Identify which cell holds the provided text, then report its [X, Y] central coordinate. 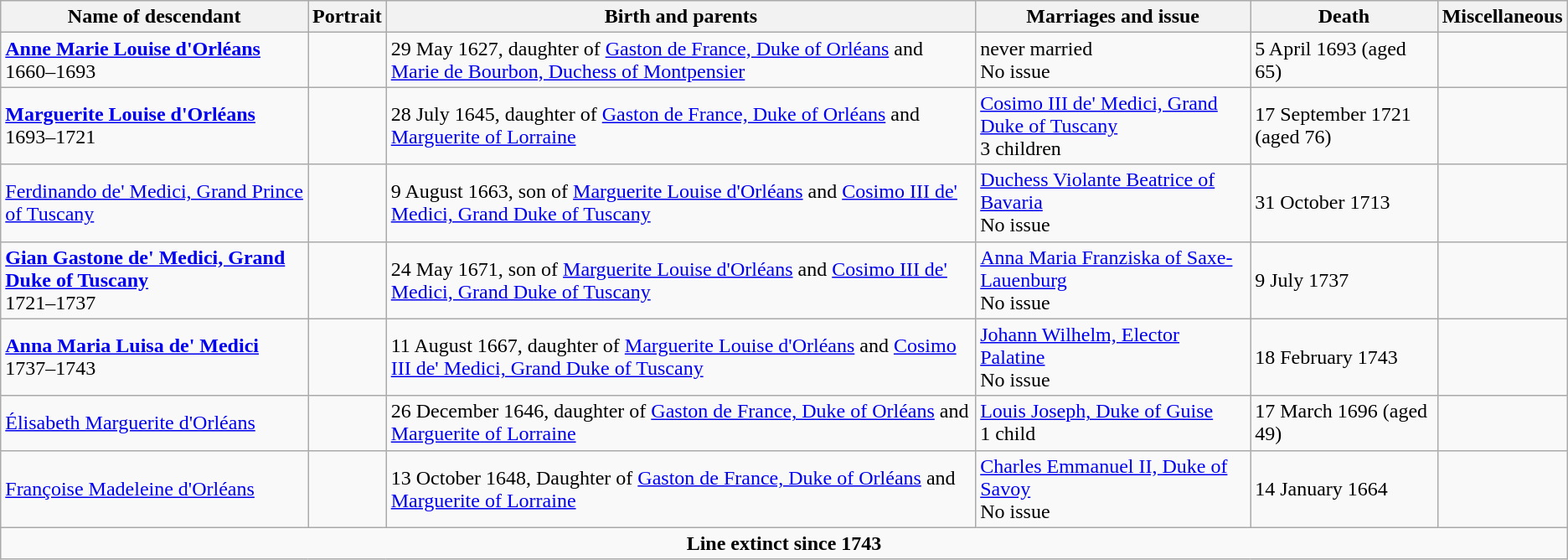
Cosimo III de' Medici, Grand Duke of Tuscany3 children [1113, 126]
Marguerite Louise d'Orléans1693–1721 [154, 126]
18 February 1743 [1344, 357]
never marriedNo issue [1113, 60]
Ferdinando de' Medici, Grand Prince of Tuscany [154, 203]
Johann Wilhelm, Elector Palatine No issue [1113, 357]
26 December 1646, daughter of Gaston de France, Duke of Orléans and Marguerite of Lorraine [680, 423]
13 October 1648, Daughter of Gaston de France, Duke of Orléans and Marguerite of Lorraine [680, 489]
Miscellaneous [1503, 17]
11 August 1667, daughter of Marguerite Louise d'Orléans and Cosimo III de' Medici, Grand Duke of Tuscany [680, 357]
Duchess Violante Beatrice of Bavaria No issue [1113, 203]
29 May 1627, daughter of Gaston de France, Duke of Orléans and Marie de Bourbon, Duchess of Montpensier [680, 60]
17 March 1696 (aged 49) [1344, 423]
Marriages and issue [1113, 17]
Name of descendant [154, 17]
Gian Gastone de' Medici, Grand Duke of Tuscany1721–1737 [154, 280]
5 April 1693 (aged 65) [1344, 60]
14 January 1664 [1344, 489]
Charles Emmanuel II, Duke of SavoyNo issue [1113, 489]
Portrait [348, 17]
Line extinct since 1743 [784, 543]
Anne Marie Louise d'Orléans1660–1693 [154, 60]
Birth and parents [680, 17]
17 September 1721 (aged 76) [1344, 126]
31 October 1713 [1344, 203]
9 July 1737 [1344, 280]
Anna Maria Luisa de' Medici1737–1743 [154, 357]
24 May 1671, son of Marguerite Louise d'Orléans and Cosimo III de' Medici, Grand Duke of Tuscany [680, 280]
Anna Maria Franziska of Saxe-LauenburgNo issue [1113, 280]
Louis Joseph, Duke of Guise1 child [1113, 423]
Death [1344, 17]
Élisabeth Marguerite d'Orléans [154, 423]
28 July 1645, daughter of Gaston de France, Duke of Orléans and Marguerite of Lorraine [680, 126]
9 August 1663, son of Marguerite Louise d'Orléans and Cosimo III de' Medici, Grand Duke of Tuscany [680, 203]
Françoise Madeleine d'Orléans [154, 489]
